Locate the cell with the specified text and output its [x, y] center coordinate. 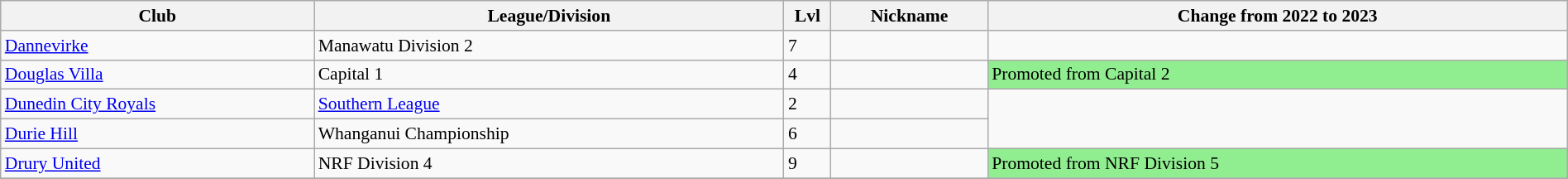
Douglas Villa [157, 75]
Dannevirke [157, 46]
Southern League [549, 104]
Club [157, 16]
Lvl [807, 16]
Promoted from NRF Division 5 [1277, 163]
Capital 1 [549, 75]
9 [807, 163]
Drury United [157, 163]
4 [807, 75]
Nickname [910, 16]
League/Division [549, 16]
Change from 2022 to 2023 [1277, 16]
Manawatu Division 2 [549, 46]
6 [807, 134]
Durie Hill [157, 134]
Promoted from Capital 2 [1277, 75]
Dunedin City Royals [157, 104]
2 [807, 104]
7 [807, 46]
NRF Division 4 [549, 163]
Whanganui Championship [549, 134]
